Return the [x, y] coordinate for the center point of the cell that contains the specified text.  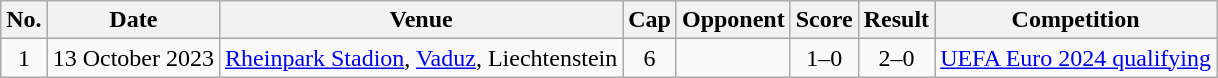
Score [824, 20]
13 October 2023 [133, 58]
Date [133, 20]
Rheinpark Stadion, Vaduz, Liechtenstein [422, 58]
Venue [422, 20]
Result [896, 20]
6 [650, 58]
No. [24, 20]
Competition [1076, 20]
1–0 [824, 58]
2–0 [896, 58]
1 [24, 58]
Opponent [733, 20]
Cap [650, 20]
UEFA Euro 2024 qualifying [1076, 58]
